Output the (X, Y) coordinate of the center of the cell containing the given text.  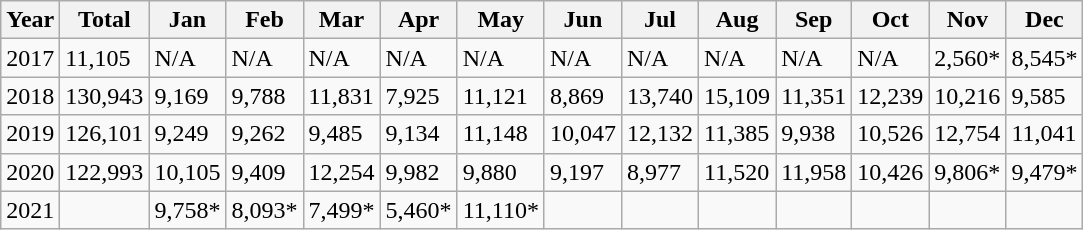
10,216 (968, 96)
2020 (30, 172)
2019 (30, 134)
9,982 (418, 172)
9,880 (500, 172)
2,560* (968, 58)
11,831 (342, 96)
9,938 (814, 134)
7,499* (342, 210)
12,239 (890, 96)
122,993 (104, 172)
12,132 (660, 134)
11,958 (814, 172)
126,101 (104, 134)
13,740 (660, 96)
7,925 (418, 96)
9,585 (1044, 96)
Sep (814, 20)
8,977 (660, 172)
9,197 (582, 172)
Year (30, 20)
11,041 (1044, 134)
8,869 (582, 96)
9,169 (188, 96)
2021 (30, 210)
11,110* (500, 210)
9,249 (188, 134)
Feb (264, 20)
15,109 (738, 96)
11,385 (738, 134)
9,788 (264, 96)
130,943 (104, 96)
Total (104, 20)
9,262 (264, 134)
May (500, 20)
Jan (188, 20)
11,351 (814, 96)
9,485 (342, 134)
9,134 (418, 134)
9,806* (968, 172)
9,409 (264, 172)
10,526 (890, 134)
9,758* (188, 210)
9,479* (1044, 172)
12,754 (968, 134)
Jun (582, 20)
8,545* (1044, 58)
10,426 (890, 172)
11,520 (738, 172)
11,121 (500, 96)
Nov (968, 20)
10,105 (188, 172)
10,047 (582, 134)
11,148 (500, 134)
11,105 (104, 58)
2018 (30, 96)
Dec (1044, 20)
Mar (342, 20)
2017 (30, 58)
Oct (890, 20)
Apr (418, 20)
5,460* (418, 210)
Aug (738, 20)
8,093* (264, 210)
12,254 (342, 172)
Jul (660, 20)
